Locate the cell with the specified text and output its [X, Y] center coordinate. 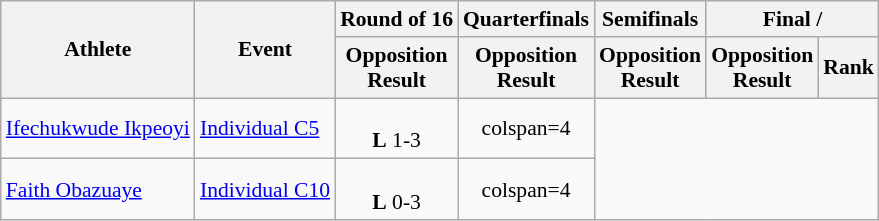
Individual C10 [265, 190]
Faith Obazuaye [98, 190]
Athlete [98, 50]
L 1-3 [396, 128]
Semifinals [650, 19]
Quarterfinals [526, 19]
Event [265, 50]
Rank [848, 68]
Individual C5 [265, 128]
L 0-3 [396, 190]
Ifechukwude Ikpeoyi [98, 128]
Final / [792, 19]
Round of 16 [396, 19]
